Scan for the cell matching the given text and deliver its (X, Y) coordinate at center. 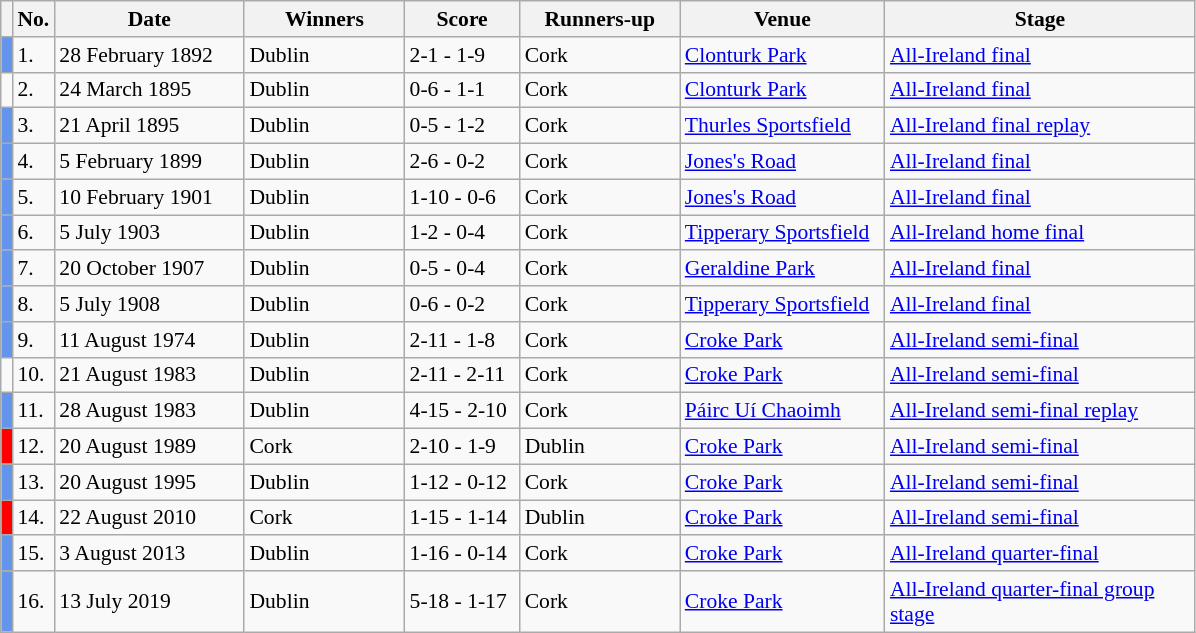
2. (33, 90)
1-12 - 0-12 (462, 482)
22 August 2010 (149, 518)
3 August 2013 (149, 554)
11 August 1974 (149, 340)
Geraldine Park (782, 269)
4-15 - 2-10 (462, 411)
5 February 1899 (149, 162)
28 February 1892 (149, 55)
6. (33, 233)
2-10 - 1-9 (462, 447)
8. (33, 304)
20 October 1907 (149, 269)
13 July 2019 (149, 602)
15. (33, 554)
Thurles Sportsfield (782, 126)
Stage (1040, 19)
Score (462, 19)
14. (33, 518)
0-5 - 0-4 (462, 269)
5 July 1908 (149, 304)
4. (33, 162)
13. (33, 482)
2-11 - 1-8 (462, 340)
Venue (782, 19)
12. (33, 447)
5. (33, 197)
10 February 1901 (149, 197)
All-Ireland home final (1040, 233)
All-Ireland final replay (1040, 126)
Páirc Uí Chaoimh (782, 411)
0-6 - 1-1 (462, 90)
1-10 - 0-6 (462, 197)
1-15 - 1-14 (462, 518)
All-Ireland quarter-final (1040, 554)
3. (33, 126)
2-11 - 2-11 (462, 375)
11. (33, 411)
10. (33, 375)
Runners-up (600, 19)
20 August 1995 (149, 482)
21 August 1983 (149, 375)
2-6 - 0-2 (462, 162)
7. (33, 269)
24 March 1895 (149, 90)
20 August 1989 (149, 447)
All-Ireland semi-final replay (1040, 411)
2-1 - 1-9 (462, 55)
1-16 - 0-14 (462, 554)
9. (33, 340)
Date (149, 19)
1. (33, 55)
All-Ireland quarter-final group stage (1040, 602)
1-2 - 0-4 (462, 233)
5 July 1903 (149, 233)
16. (33, 602)
No. (33, 19)
28 August 1983 (149, 411)
21 April 1895 (149, 126)
0-5 - 1-2 (462, 126)
Winners (324, 19)
0-6 - 0-2 (462, 304)
5-18 - 1-17 (462, 602)
